Return [X, Y] of the center of cell containing provided text 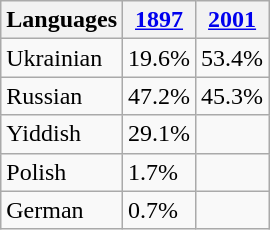
47.2% [160, 96]
29.1% [160, 134]
German [62, 210]
19.6% [160, 58]
Russian [62, 96]
Ukrainian [62, 58]
1.7% [160, 172]
1897 [160, 20]
53.4% [232, 58]
Languages [62, 20]
45.3% [232, 96]
2001 [232, 20]
Polish [62, 172]
Yiddish [62, 134]
0.7% [160, 210]
